Pinpoint the cell where the given text exists, returning its [x, y] midpoint coordinate. 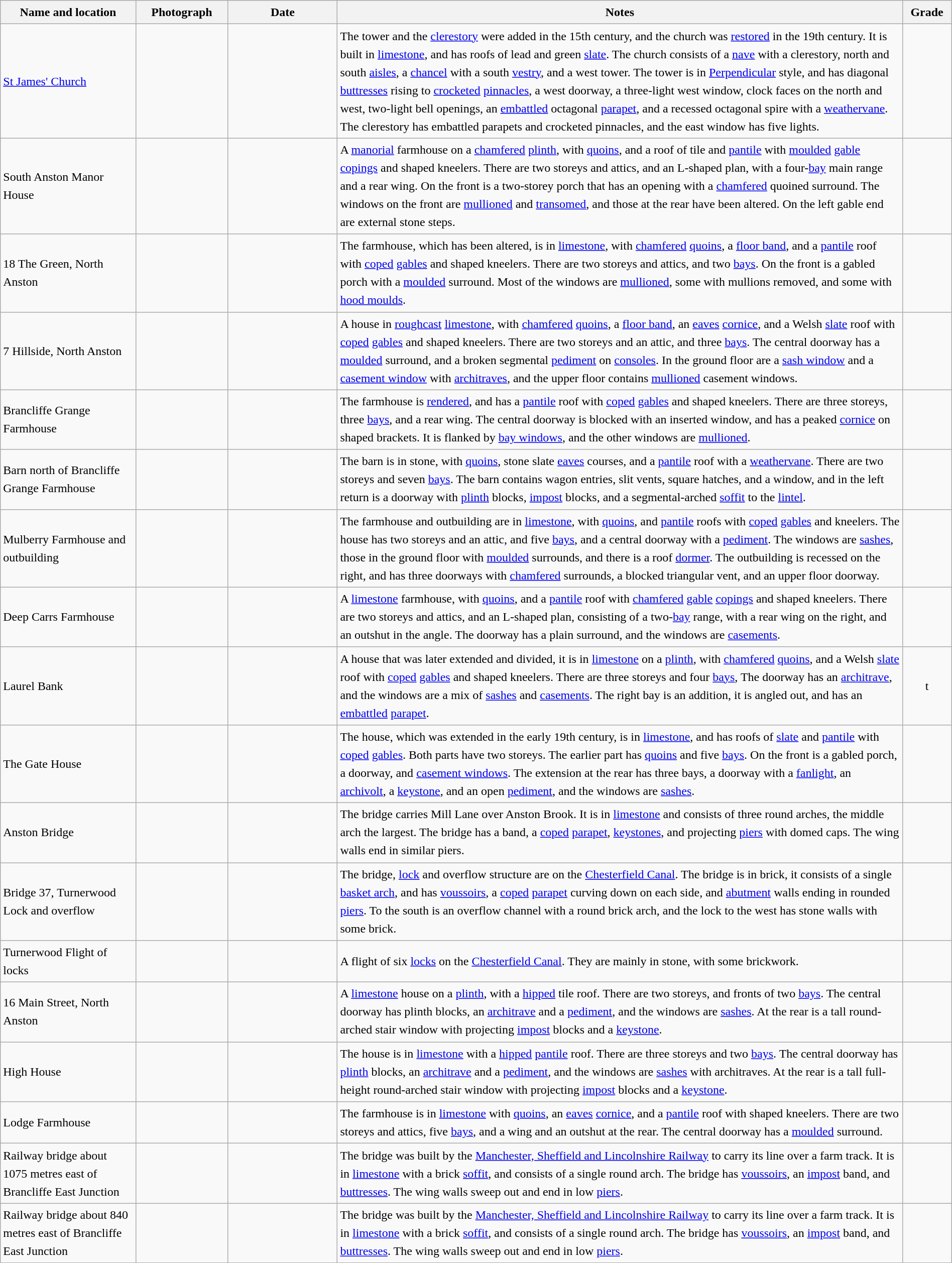
t [927, 686]
Brancliffe Grange Farmhouse [68, 420]
A flight of six locks on the Chesterfield Canal. They are mainly in stone, with some brickwork. [620, 961]
Mulberry Farmhouse and outbuilding [68, 548]
Notes [620, 12]
Turnerwood Flight of locks [68, 961]
Name and location [68, 12]
7 Hillside, North Anston [68, 351]
Railway bridge about 1075 metres east of Brancliffe East Junction [68, 1173]
Lodge Farmhouse [68, 1123]
Bridge 37, Turnerwood Lock and overflow [68, 902]
Laurel Bank [68, 686]
The Gate House [68, 763]
St James' Church [68, 81]
Deep Carrs Farmhouse [68, 617]
High House [68, 1072]
16 Main Street, North Anston [68, 1012]
18 The Green, North Anston [68, 273]
Photograph [182, 12]
Railway bridge about 840 metres east of Brancliffe East Junction [68, 1233]
Grade [927, 12]
Date [283, 12]
Anston Bridge [68, 833]
Barn north of Brancliffe Grange Farmhouse [68, 479]
South Anston Manor House [68, 186]
